Return (X, Y) of the center of cell containing provided text 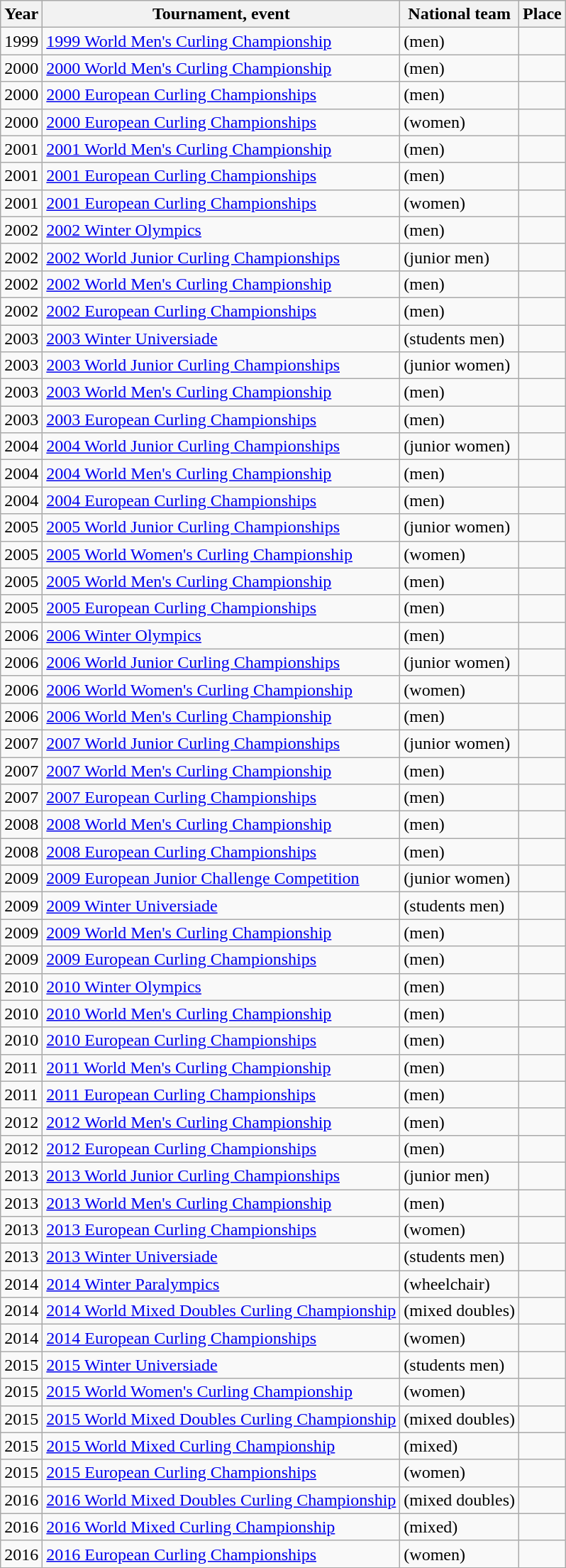
2001 World Men's Curling Championship (221, 149)
National team (460, 14)
2010 Winter Olympics (221, 987)
1999 (21, 41)
2009 European Curling Championships (221, 960)
2016 European Curling Championships (221, 1554)
2010 European Curling Championships (221, 1041)
2002 European Curling Championships (221, 311)
2008 European Curling Championships (221, 852)
Year (21, 14)
2000 World Men's Curling Championship (221, 68)
2016 World Mixed Curling Championship (221, 1527)
2006 World Junior Curling Championships (221, 662)
2003 World Men's Curling Championship (221, 393)
2005 World Junior Curling Championships (221, 527)
Tournament, event (221, 14)
2015 Winter Universiade (221, 1365)
2003 World Junior Curling Championships (221, 366)
2016 World Mixed Doubles Curling Championship (221, 1500)
2005 World Women's Curling Championship (221, 554)
2002 World Men's Curling Championship (221, 284)
2012 World Men's Curling Championship (221, 1122)
2007 World Junior Curling Championships (221, 743)
2015 European Curling Championships (221, 1473)
2014 European Curling Championships (221, 1338)
2006 World Men's Curling Championship (221, 716)
2014 World Mixed Doubles Curling Championship (221, 1311)
2008 World Men's Curling Championship (221, 825)
2012 European Curling Championships (221, 1148)
2013 World Junior Curling Championships (221, 1175)
2011 European Curling Championships (221, 1095)
2002 World Junior Curling Championships (221, 257)
2004 World Men's Curling Championship (221, 473)
2005 World Men's Curling Championship (221, 581)
2014 Winter Paralympics (221, 1284)
Place (543, 14)
2015 World Mixed Curling Championship (221, 1446)
(wheelchair) (460, 1284)
2003 Winter Universiade (221, 339)
2009 Winter Universiade (221, 906)
2009 World Men's Curling Championship (221, 933)
2005 European Curling Championships (221, 608)
2007 European Curling Championships (221, 798)
2004 European Curling Championships (221, 500)
2011 World Men's Curling Championship (221, 1068)
1999 World Men's Curling Championship (221, 41)
2002 Winter Olympics (221, 230)
2010 World Men's Curling Championship (221, 1014)
2015 World Mixed Doubles Curling Championship (221, 1419)
2013 Winter Universiade (221, 1257)
2003 European Curling Championships (221, 420)
2006 World Women's Curling Championship (221, 689)
2007 World Men's Curling Championship (221, 770)
2013 European Curling Championships (221, 1230)
2009 European Junior Challenge Competition (221, 879)
2013 World Men's Curling Championship (221, 1203)
2015 World Women's Curling Championship (221, 1392)
2004 World Junior Curling Championships (221, 446)
2006 Winter Olympics (221, 635)
